Provide the [X, Y] coordinate of the cell's center where the given text is located.  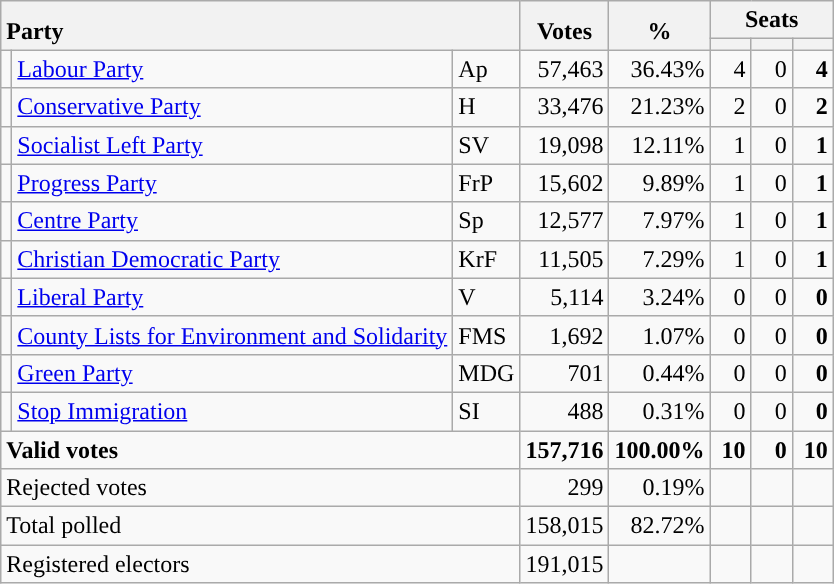
Socialist Left Party [232, 145]
33,476 [564, 107]
9.89% [660, 183]
0.31% [660, 411]
3.24% [660, 297]
Centre Party [232, 221]
701 [564, 373]
Seats [772, 20]
191,015 [564, 564]
100.00% [660, 449]
Total polled [260, 526]
15,602 [564, 183]
V [486, 297]
Rejected votes [260, 488]
7.97% [660, 221]
Liberal Party [232, 297]
Stop Immigration [232, 411]
Valid votes [260, 449]
Sp [486, 221]
19,098 [564, 145]
57,463 [564, 69]
0.44% [660, 373]
Green Party [232, 373]
County Lists for Environment and Solidarity [232, 335]
157,716 [564, 449]
Labour Party [232, 69]
21.23% [660, 107]
Christian Democratic Party [232, 259]
Registered electors [260, 564]
Party [260, 26]
Votes [564, 26]
158,015 [564, 526]
1.07% [660, 335]
Ap [486, 69]
Progress Party [232, 183]
36.43% [660, 69]
SV [486, 145]
FrP [486, 183]
0.19% [660, 488]
H [486, 107]
12,577 [564, 221]
82.72% [660, 526]
7.29% [660, 259]
488 [564, 411]
1,692 [564, 335]
12.11% [660, 145]
Conservative Party [232, 107]
5,114 [564, 297]
299 [564, 488]
KrF [486, 259]
MDG [486, 373]
SI [486, 411]
11,505 [564, 259]
% [660, 26]
FMS [486, 335]
